Scan for the cell matching the given text and deliver its (X, Y) coordinate at center. 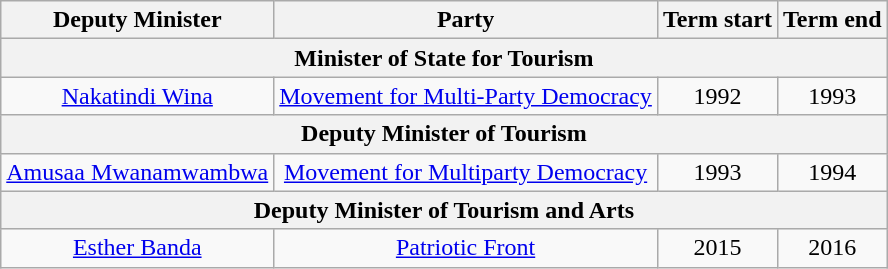
Patriotic Front (466, 248)
Deputy Minister of Tourism (444, 134)
1994 (833, 172)
Amusaa Mwanamwambwa (138, 172)
Movement for Multi-Party Democracy (466, 96)
Movement for Multiparty Democracy (466, 172)
1992 (717, 96)
Deputy Minister of Tourism and Arts (444, 210)
Term end (833, 20)
2015 (717, 248)
Esther Banda (138, 248)
Deputy Minister (138, 20)
Nakatindi Wina (138, 96)
Term start (717, 20)
Minister of State for Tourism (444, 58)
Party (466, 20)
2016 (833, 248)
